Identify which cell holds the provided text, then report its [X, Y] central coordinate. 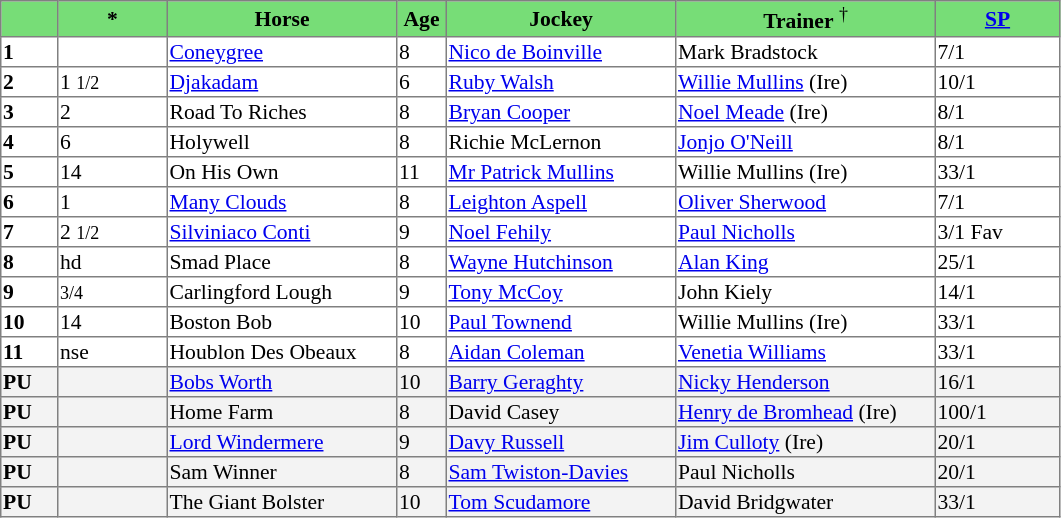
3/1 Fav [997, 231]
10/1 [997, 81]
Henry de Bromhead (Ire) [806, 411]
Noel Fehily [561, 231]
Aidan Coleman [561, 351]
Tony McCoy [561, 291]
5 [30, 171]
3/4 [113, 291]
Age [422, 19]
Silviniaco Conti [282, 231]
David Bridgwater [806, 501]
Leighton Aspell [561, 201]
Bobs Worth [282, 381]
Noel Meade (Ire) [806, 111]
Oliver Sherwood [806, 201]
John Kiely [806, 291]
Alan King [806, 261]
Jim Culloty (Ire) [806, 441]
25/1 [997, 261]
Bryan Cooper [561, 111]
Road To Riches [282, 111]
Barry Geraghty [561, 381]
Holywell [282, 141]
Tom Scudamore [561, 501]
SP [997, 19]
Houblon Des Obeaux [282, 351]
3 [30, 111]
Mark Bradstock [806, 51]
Ruby Walsh [561, 81]
Smad Place [282, 261]
1 1/2 [113, 81]
Venetia Williams [806, 351]
2 1/2 [113, 231]
Djakadam [282, 81]
Horse [282, 19]
Davy Russell [561, 441]
hd [113, 261]
Nico de Boinville [561, 51]
Richie McLernon [561, 141]
4 [30, 141]
Sam Winner [282, 471]
Carlingford Lough [282, 291]
100/1 [997, 411]
Jockey [561, 19]
Paul Townend [561, 321]
Many Clouds [282, 201]
Home Farm [282, 411]
Lord Windermere [282, 441]
Mr Patrick Mullins [561, 171]
Wayne Hutchinson [561, 261]
7 [30, 231]
David Casey [561, 411]
Boston Bob [282, 321]
Trainer † [806, 19]
Nicky Henderson [806, 381]
Sam Twiston-Davies [561, 471]
Coneygree [282, 51]
16/1 [997, 381]
The Giant Bolster [282, 501]
14/1 [997, 291]
On His Own [282, 171]
nse [113, 351]
* [113, 19]
Jonjo O'Neill [806, 141]
